Locate the cell with the specified text and output its [x, y] center coordinate. 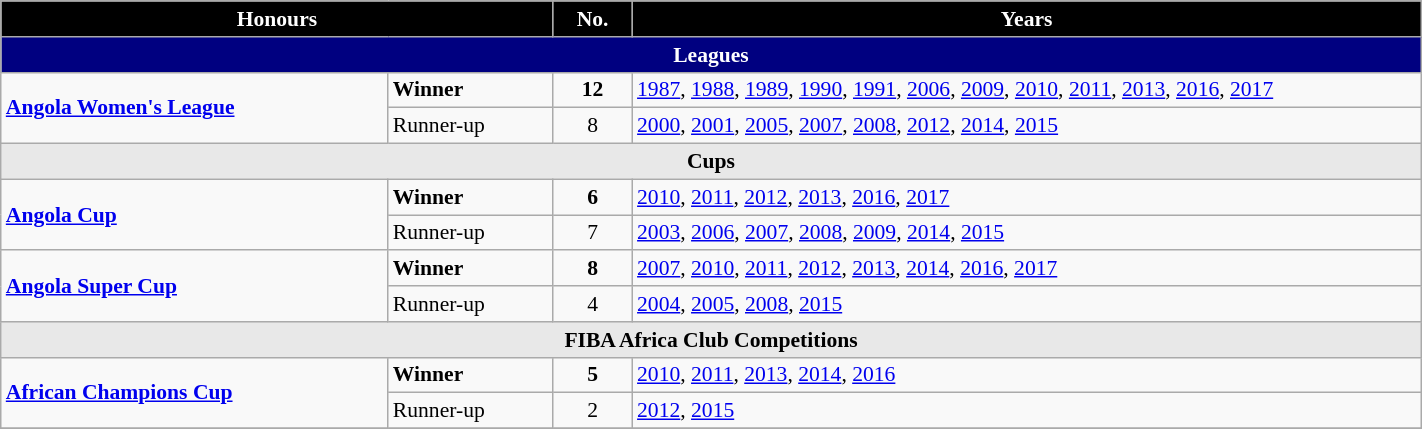
2 [592, 411]
6 [592, 197]
Leagues [711, 55]
2010, 2011, 2012, 2013, 2016, 2017 [1026, 197]
2007, 2010, 2011, 2012, 2013, 2014, 2016, 2017 [1026, 269]
2004, 2005, 2008, 2015 [1026, 304]
Years [1026, 19]
2010, 2011, 2013, 2014, 2016 [1026, 375]
Honours [277, 19]
2000, 2001, 2005, 2007, 2008, 2012, 2014, 2015 [1026, 126]
2003, 2006, 2007, 2008, 2009, 2014, 2015 [1026, 233]
4 [592, 304]
2012, 2015 [1026, 411]
FIBA Africa Club Competitions [711, 340]
7 [592, 233]
Cups [711, 162]
Angola Cup [194, 214]
1987, 1988, 1989, 1990, 1991, 2006, 2009, 2010, 2011, 2013, 2016, 2017 [1026, 90]
5 [592, 375]
12 [592, 90]
No. [592, 19]
Angola Super Cup [194, 286]
African Champions Cup [194, 392]
Angola Women's League [194, 108]
